For the text-containing cell, return its midpoint in [x, y] coordinate format. 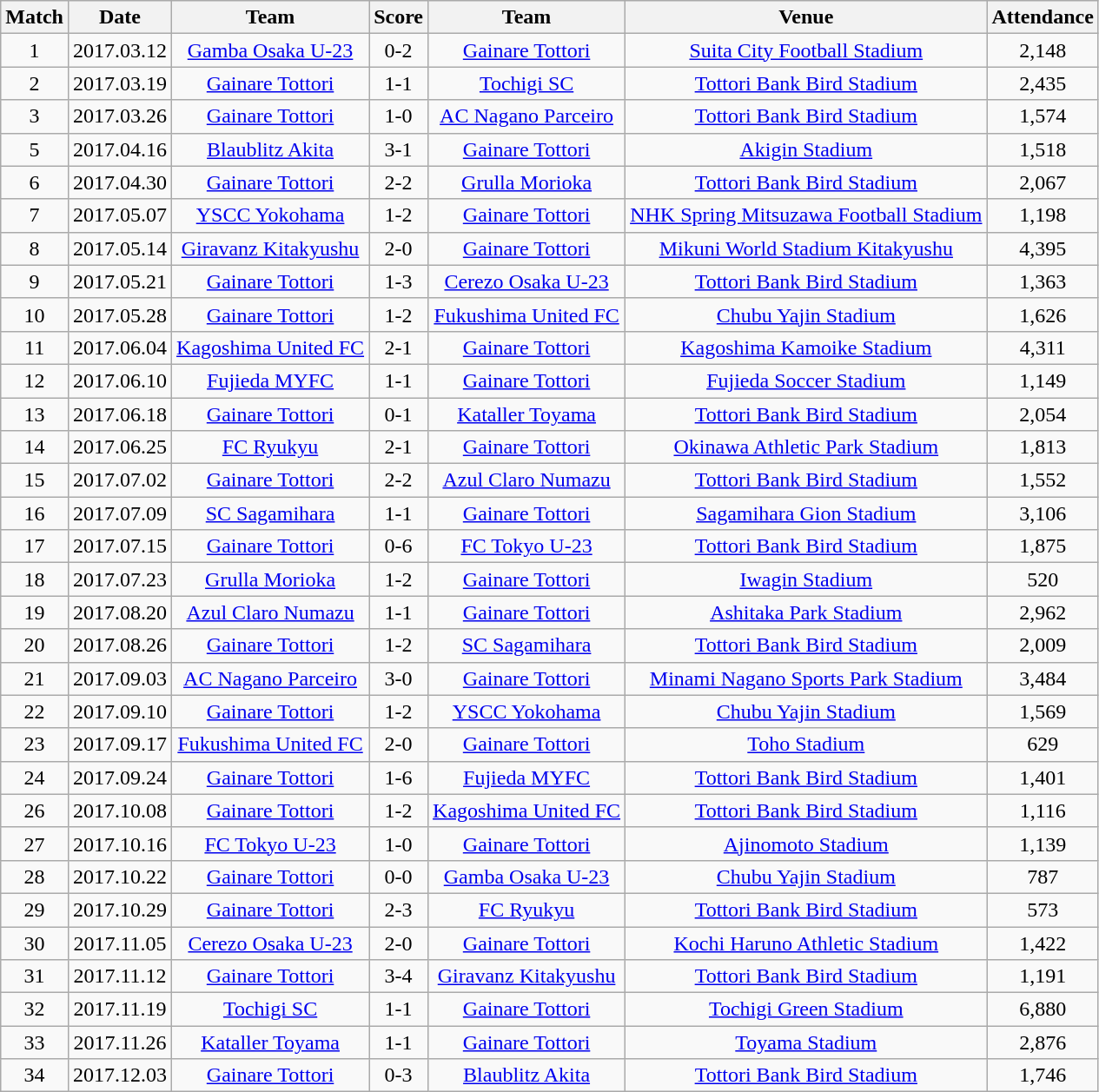
24 [35, 778]
2017.03.19 [120, 83]
1,198 [1043, 215]
28 [35, 877]
2017.06.25 [120, 447]
Suita City Football Stadium [806, 50]
14 [35, 447]
1,813 [1043, 447]
20 [35, 645]
2017.03.26 [120, 116]
Tochigi Green Stadium [806, 1009]
1,401 [1043, 778]
16 [35, 513]
2017.10.22 [120, 877]
2,962 [1043, 612]
2,435 [1043, 83]
32 [35, 1009]
Akigin Stadium [806, 149]
Attendance [1043, 17]
2017.12.03 [120, 1075]
4,311 [1043, 347]
Ashitaka Park Stadium [806, 612]
Okinawa Athletic Park Stadium [806, 447]
1,875 [1043, 546]
Fujieda Soccer Stadium [806, 381]
27 [35, 844]
1,746 [1043, 1075]
Mikuni World Stadium Kitakyushu [806, 248]
0-3 [399, 1075]
5 [35, 149]
0-6 [399, 546]
3 [35, 116]
1,422 [1043, 943]
Date [120, 17]
2017.05.14 [120, 248]
3,106 [1043, 513]
1,569 [1043, 711]
19 [35, 612]
2017.09.24 [120, 778]
33 [35, 1042]
1,518 [1043, 149]
2017.07.09 [120, 513]
2017.10.29 [120, 910]
2017.08.26 [120, 645]
3-0 [399, 678]
2017.06.18 [120, 414]
29 [35, 910]
8 [35, 248]
NHK Spring Mitsuzawa Football Stadium [806, 215]
2,148 [1043, 50]
Toyama Stadium [806, 1042]
4,395 [1043, 248]
2017.06.10 [120, 381]
26 [35, 811]
2017.04.30 [120, 182]
1-6 [399, 778]
2017.05.07 [120, 215]
30 [35, 943]
Iwagin Stadium [806, 579]
Kagoshima Kamoike Stadium [806, 347]
Match [35, 17]
Toho Stadium [806, 745]
Sagamihara Gion Stadium [806, 513]
12 [35, 381]
6,880 [1043, 1009]
2017.07.15 [120, 546]
2017.10.16 [120, 844]
2017.11.26 [120, 1042]
2017.06.04 [120, 347]
2,067 [1043, 182]
17 [35, 546]
1,139 [1043, 844]
23 [35, 745]
1 [35, 50]
3-4 [399, 976]
573 [1043, 910]
0-0 [399, 877]
3,484 [1043, 678]
2017.09.17 [120, 745]
2 [35, 83]
11 [35, 347]
10 [35, 314]
2017.11.12 [120, 976]
Kochi Haruno Athletic Stadium [806, 943]
34 [35, 1075]
787 [1043, 877]
520 [1043, 579]
2017.09.03 [120, 678]
Score [399, 17]
6 [35, 182]
1,191 [1043, 976]
22 [35, 711]
2,009 [1043, 645]
1,116 [1043, 811]
2,876 [1043, 1042]
15 [35, 480]
2017.07.23 [120, 579]
13 [35, 414]
2017.07.02 [120, 480]
Venue [806, 17]
3-1 [399, 149]
2017.11.05 [120, 943]
629 [1043, 745]
9 [35, 281]
1,149 [1043, 381]
2017.09.10 [120, 711]
31 [35, 976]
1,552 [1043, 480]
2017.04.16 [120, 149]
Ajinomoto Stadium [806, 844]
2017.03.12 [120, 50]
7 [35, 215]
0-1 [399, 414]
2017.08.20 [120, 612]
2017.05.21 [120, 281]
2017.11.19 [120, 1009]
1-3 [399, 281]
2-3 [399, 910]
2,054 [1043, 414]
21 [35, 678]
Minami Nagano Sports Park Stadium [806, 678]
1,574 [1043, 116]
1,626 [1043, 314]
0-2 [399, 50]
2017.05.28 [120, 314]
2017.10.08 [120, 811]
1,363 [1043, 281]
18 [35, 579]
